Detect which cell encompasses the target text, then output its [X, Y] center coordinate. 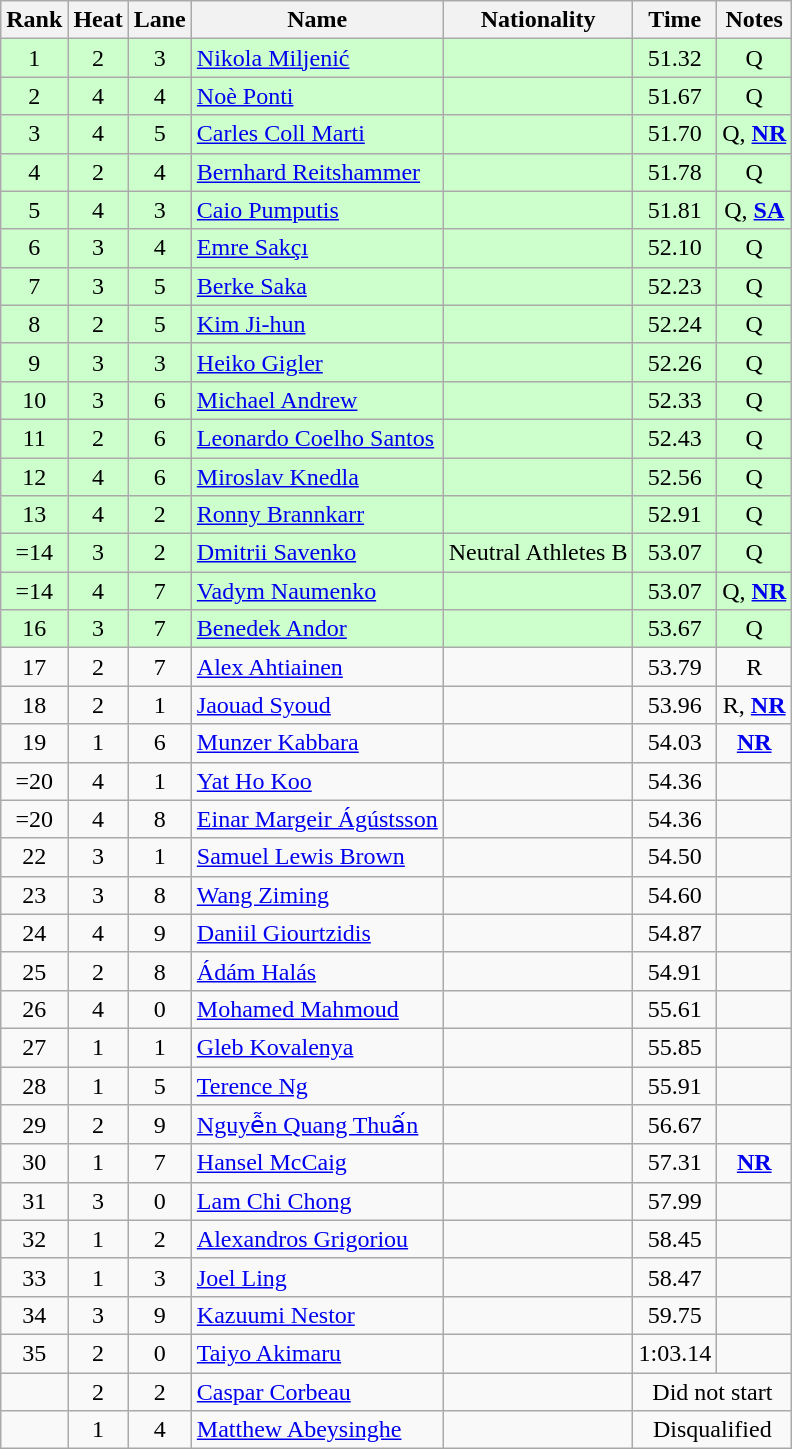
52.33 [675, 400]
52.43 [675, 438]
Yat Ho Koo [317, 781]
Samuel Lewis Brown [317, 857]
Berke Saka [317, 286]
Caio Pumputis [317, 210]
Carles Coll Marti [317, 134]
52.23 [675, 286]
Dmitrii Savenko [317, 553]
Disqualified [712, 1430]
Neutral Athletes B [538, 553]
R [754, 667]
Alexandros Grigoriou [317, 1239]
11 [34, 438]
Emre Sakçı [317, 248]
56.67 [675, 1125]
Munzer Kabbara [317, 743]
19 [34, 743]
Heat [98, 20]
Kazuumi Nestor [317, 1315]
54.03 [675, 743]
Kim Ji-hun [317, 324]
52.91 [675, 515]
33 [34, 1277]
51.78 [675, 172]
18 [34, 705]
55.61 [675, 1009]
Jaouad Syoud [317, 705]
57.99 [675, 1201]
Rank [34, 20]
Name [317, 20]
52.26 [675, 362]
34 [34, 1315]
29 [34, 1125]
30 [34, 1163]
54.50 [675, 857]
Bernhard Reitshammer [317, 172]
31 [34, 1201]
Daniil Giourtzidis [317, 933]
Miroslav Knedla [317, 477]
Q, SA [754, 210]
28 [34, 1085]
51.67 [675, 96]
Noè Ponti [317, 96]
Terence Ng [317, 1085]
58.47 [675, 1277]
26 [34, 1009]
54.91 [675, 971]
Benedek Andor [317, 629]
Heiko Gigler [317, 362]
27 [34, 1047]
Einar Margeir Ágústsson [317, 819]
Mohamed Mahmoud [317, 1009]
54.60 [675, 895]
Ádám Halás [317, 971]
Alex Ahtiainen [317, 667]
Gleb Kovalenya [317, 1047]
51.81 [675, 210]
Leonardo Coelho Santos [317, 438]
54.87 [675, 933]
52.10 [675, 248]
35 [34, 1353]
53.96 [675, 705]
32 [34, 1239]
Vadym Naumenko [317, 591]
Lane [160, 20]
55.91 [675, 1085]
51.32 [675, 58]
55.85 [675, 1047]
53.79 [675, 667]
Matthew Abeysinghe [317, 1430]
Michael Andrew [317, 400]
22 [34, 857]
Notes [754, 20]
10 [34, 400]
Nguyễn Quang Thuấn [317, 1125]
16 [34, 629]
59.75 [675, 1315]
12 [34, 477]
Nationality [538, 20]
52.56 [675, 477]
52.24 [675, 324]
Caspar Corbeau [317, 1391]
Did not start [712, 1391]
24 [34, 933]
1:03.14 [675, 1353]
Nikola Miljenić [317, 58]
R, NR [754, 705]
Wang Ziming [317, 895]
57.31 [675, 1163]
58.45 [675, 1239]
Ronny Brannkarr [317, 515]
51.70 [675, 134]
53.67 [675, 629]
25 [34, 971]
Hansel McCaig [317, 1163]
13 [34, 515]
Time [675, 20]
Taiyo Akimaru [317, 1353]
Joel Ling [317, 1277]
23 [34, 895]
17 [34, 667]
Lam Chi Chong [317, 1201]
